Search for the cell housing the specified text and yield its [X, Y] center coordinate. 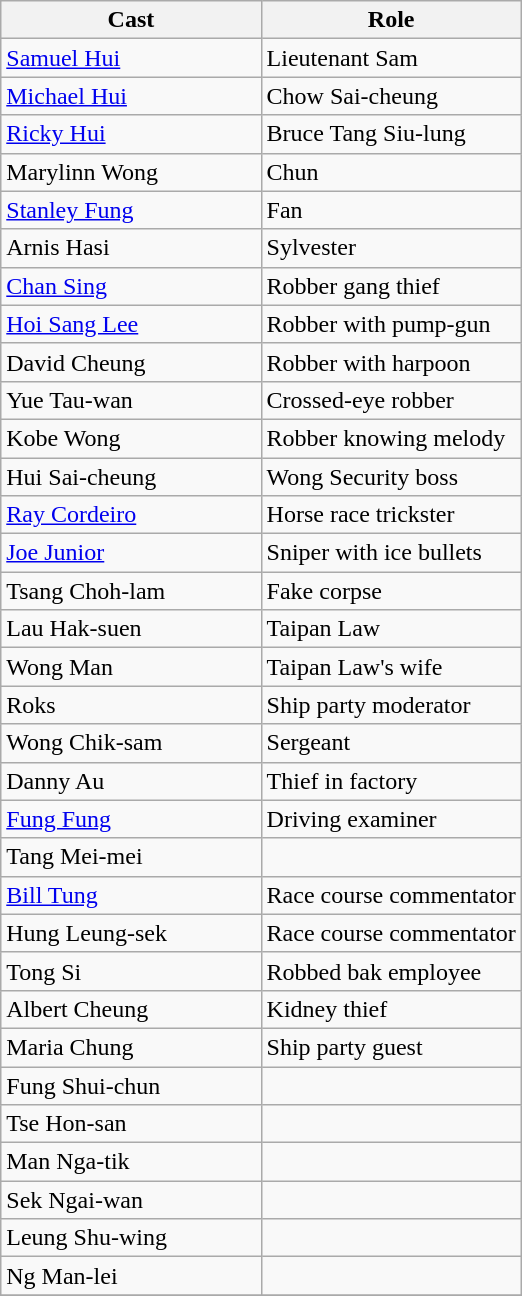
Robber with harpoon [391, 362]
Ship party moderator [391, 705]
Horse race trickster [391, 515]
Tsang Choh-lam [131, 591]
Arnis Hasi [131, 248]
Danny Au [131, 781]
Robbed bak employee [391, 971]
Chow Sai-cheung [391, 96]
Bruce Tang Siu-lung [391, 134]
Robber gang thief [391, 286]
Sniper with ice bullets [391, 553]
Wong Security boss [391, 477]
Sylvester [391, 248]
Thief in factory [391, 781]
Kidney thief [391, 1009]
Roks [131, 705]
Fung Shui-chun [131, 1085]
Hui Sai-cheung [131, 477]
Tong Si [131, 971]
Cast [131, 20]
Taipan Law's wife [391, 667]
Ray Cordeiro [131, 515]
Tse Hon-san [131, 1124]
Wong Chik-sam [131, 743]
Stanley Fung [131, 210]
David Cheung [131, 362]
Fan [391, 210]
Joe Junior [131, 553]
Chun [391, 172]
Lau Hak-suen [131, 629]
Yue Tau-wan [131, 400]
Robber with pump-gun [391, 324]
Ship party guest [391, 1047]
Chan Sing [131, 286]
Ricky Hui [131, 134]
Crossed-eye robber [391, 400]
Leung Shu-wing [131, 1238]
Sergeant [391, 743]
Role [391, 20]
Fake corpse [391, 591]
Fung Fung [131, 819]
Samuel Hui [131, 58]
Kobe Wong [131, 438]
Man Nga-tik [131, 1162]
Tang Mei-mei [131, 857]
Michael Hui [131, 96]
Taipan Law [391, 629]
Robber knowing melody [391, 438]
Hung Leung-sek [131, 933]
Hoi Sang Lee [131, 324]
Sek Ngai-wan [131, 1200]
Bill Tung [131, 895]
Ng Man-lei [131, 1276]
Driving examiner [391, 819]
Albert Cheung [131, 1009]
Marylinn Wong [131, 172]
Maria Chung [131, 1047]
Wong Man [131, 667]
Lieutenant Sam [391, 58]
